Determine the (x, y) coordinate at the center of the cell enclosing the given text.  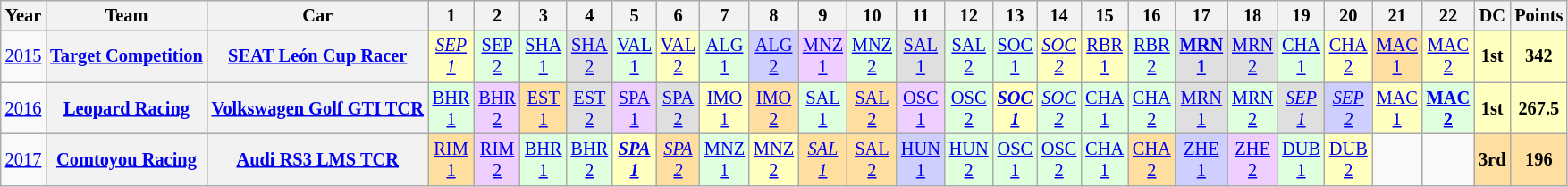
11 (921, 15)
ZHE2 (1252, 159)
3 (544, 15)
16 (1151, 15)
13 (1016, 15)
RBR1 (1105, 56)
Volkswagen Golf GTI TCR (318, 108)
EST2 (590, 108)
VAL2 (678, 56)
1 (451, 15)
Team (127, 15)
VAL1 (635, 56)
Comtoyou Racing (127, 159)
IMO1 (724, 108)
SEAT León Cup Racer (318, 56)
RIM2 (497, 159)
20 (1348, 15)
21 (1397, 15)
15 (1105, 15)
267.5 (1538, 108)
196 (1538, 159)
DUB2 (1348, 159)
RBR2 (1151, 56)
17 (1201, 15)
Year (23, 15)
10 (873, 15)
Points (1538, 15)
Target Competition (127, 56)
18 (1252, 15)
DC (1492, 15)
4 (590, 15)
ALG2 (774, 56)
14 (1058, 15)
12 (969, 15)
7 (724, 15)
ZHE1 (1201, 159)
HUN2 (969, 159)
IMO2 (774, 108)
SHA2 (590, 56)
3rd (1492, 159)
342 (1538, 56)
5 (635, 15)
2 (497, 15)
Car (318, 15)
2015 (23, 56)
Leopard Racing (127, 108)
HUN1 (921, 159)
22 (1448, 15)
2016 (23, 108)
SHA1 (544, 56)
ALG1 (724, 56)
DUB1 (1302, 159)
EST1 (544, 108)
19 (1302, 15)
RIM1 (451, 159)
2017 (23, 159)
6 (678, 15)
Audi RS3 LMS TCR (318, 159)
8 (774, 15)
9 (822, 15)
